Locate the cell with the specified text and output its (X, Y) center coordinate. 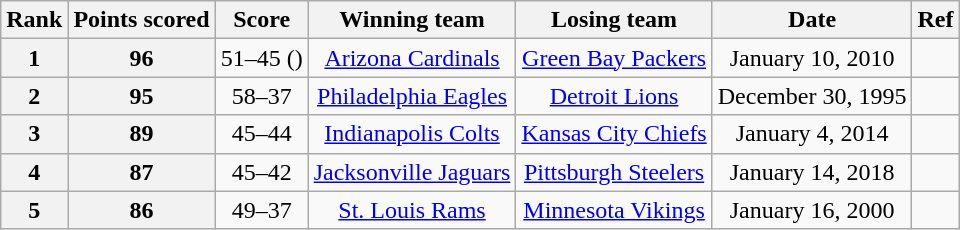
Minnesota Vikings (614, 210)
Indianapolis Colts (412, 134)
January 10, 2010 (812, 58)
87 (142, 172)
Green Bay Packers (614, 58)
Philadelphia Eagles (412, 96)
Rank (34, 20)
Arizona Cardinals (412, 58)
January 14, 2018 (812, 172)
January 4, 2014 (812, 134)
St. Louis Rams (412, 210)
4 (34, 172)
Winning team (412, 20)
45–42 (262, 172)
3 (34, 134)
Kansas City Chiefs (614, 134)
Losing team (614, 20)
December 30, 1995 (812, 96)
95 (142, 96)
Date (812, 20)
45–44 (262, 134)
January 16, 2000 (812, 210)
5 (34, 210)
51–45 () (262, 58)
2 (34, 96)
Score (262, 20)
Points scored (142, 20)
Jacksonville Jaguars (412, 172)
Ref (936, 20)
1 (34, 58)
86 (142, 210)
58–37 (262, 96)
49–37 (262, 210)
89 (142, 134)
96 (142, 58)
Detroit Lions (614, 96)
Pittsburgh Steelers (614, 172)
